Pinpoint the cell where the given text exists, returning its [X, Y] midpoint coordinate. 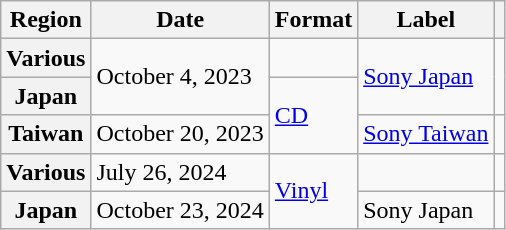
Region [46, 20]
October 4, 2023 [180, 77]
Date [180, 20]
Taiwan [46, 134]
July 26, 2024 [180, 172]
Label [426, 20]
Vinyl [313, 191]
Sony Taiwan [426, 134]
October 23, 2024 [180, 210]
October 20, 2023 [180, 134]
CD [313, 115]
Format [313, 20]
